Locate the cell with the specified text and output its [X, Y] center coordinate. 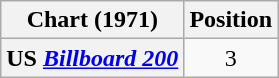
Chart (1971) [92, 20]
US Billboard 200 [92, 58]
3 [231, 58]
Position [231, 20]
